Output the [X, Y] coordinate of the center of the cell containing the given text.  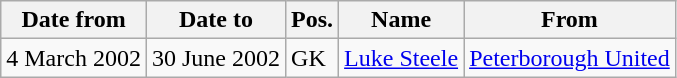
Date to [216, 20]
GK [312, 58]
From [570, 20]
Luke Steele [402, 58]
Name [402, 20]
Date from [74, 20]
Pos. [312, 20]
4 March 2002 [74, 58]
Peterborough United [570, 58]
30 June 2002 [216, 58]
